For the text-containing cell, return its midpoint in [x, y] coordinate format. 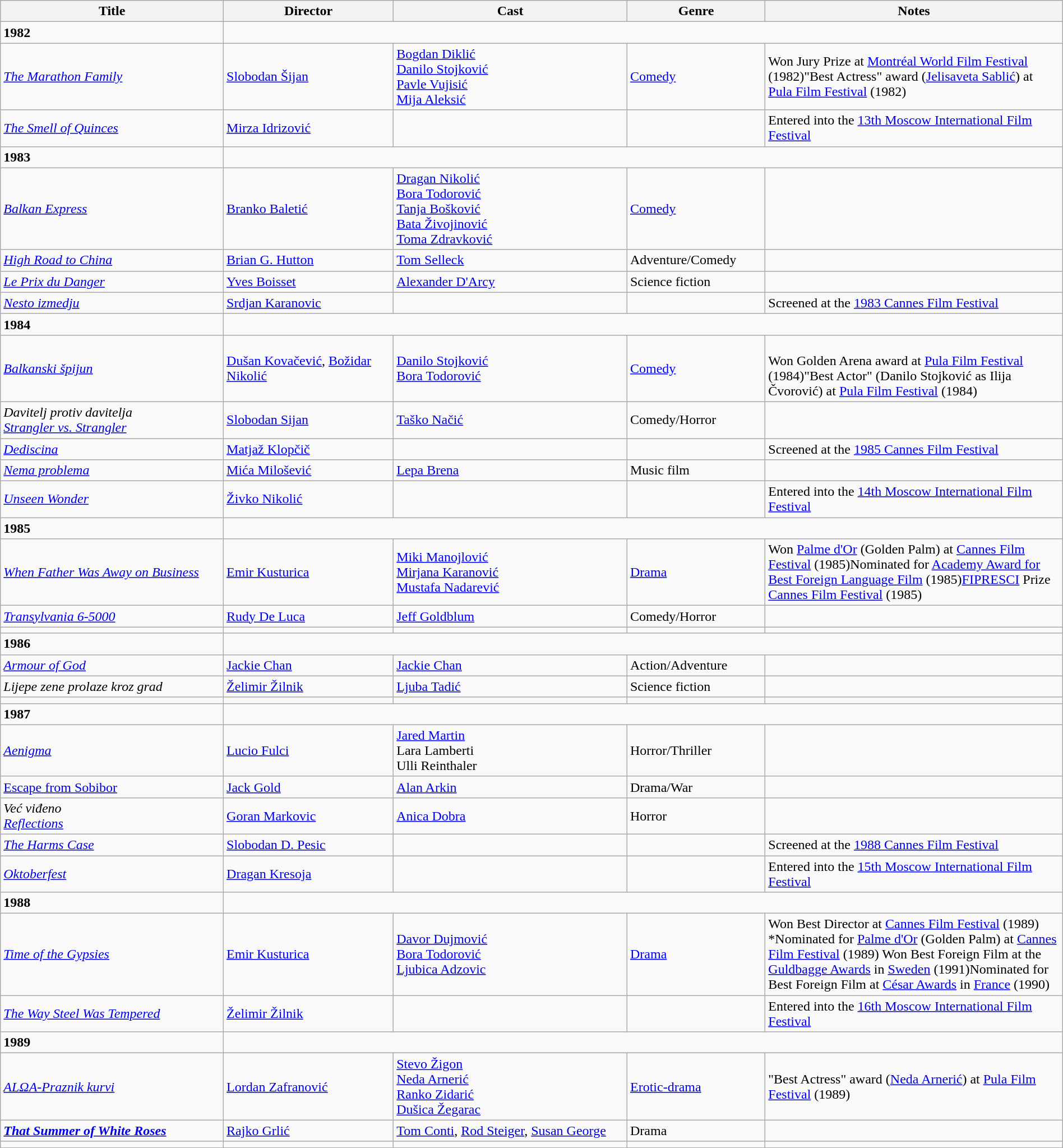
Dušan Kovačević, Božidar Nikolić [308, 368]
Time of the Gypsies [112, 955]
Yves Boisset [308, 282]
The Smell of Quinces [112, 128]
Music film [696, 471]
Entered into the 16th Moscow International Film Festival [914, 1014]
Tom Selleck [510, 260]
Lordan Zafranović [308, 1087]
Ljuba Tadić [510, 686]
Erotic-drama [696, 1087]
Screened at the 1988 Cannes Film Festival [914, 845]
Slobodan Sijan [308, 419]
Nesto izmedju [112, 303]
Cast [510, 11]
Taško Načić [510, 419]
Brian G. Hutton [308, 260]
Title [112, 11]
Horror/Thriller [696, 750]
The Marathon Family [112, 76]
Danilo StojkovićBora Todorović [510, 368]
Won Golden Arena award at Pula Film Festival (1984)"Best Actor" (Danilo Stojković as Ilija Čvorović) at Pula Film Festival (1984) [914, 368]
Adventure/Comedy [696, 260]
Transylvania 6-5000 [112, 616]
1986 [112, 644]
Balkanski špijun [112, 368]
1988 [112, 903]
Lijepe zene prolaze kroz grad [112, 686]
Matjaž Klopčič [308, 449]
ALΩA-Praznik kurvi [112, 1087]
When Father Was Away on Business [112, 572]
Nema problema [112, 471]
Branko Baletić [308, 209]
Alexander D'Arcy [510, 282]
Tom Conti, Rod Steiger, Susan George [510, 1131]
Dragan NikolićBora TodorovićTanja BoškovićBata ŽivojinovićToma Zdravković [510, 209]
Horror [696, 815]
Screened at the 1983 Cannes Film Festival [914, 303]
1989 [112, 1043]
Armour of God [112, 665]
Jeff Goldblum [510, 616]
Anica Dobra [510, 815]
Jack Gold [308, 787]
Action/Adventure [696, 665]
Dediscina [112, 449]
1984 [112, 324]
Won Jury Prize at Montréal World Film Festival (1982)"Best Actress" award (Jelisaveta Sablić) at Pula Film Festival (1982) [914, 76]
1982 [112, 33]
Genre [696, 11]
Entered into the 15th Moscow International Film Festival [914, 874]
Director [308, 11]
"Best Actress" award (Neda Arnerić) at Pula Film Festival (1989) [914, 1087]
High Road to China [112, 260]
Screened at the 1985 Cannes Film Festival [914, 449]
Mića Milošević [308, 471]
The Harms Case [112, 845]
Mirza Idrizović [308, 128]
Goran Markovic [308, 815]
Unseen Wonder [112, 499]
Lucio Fulci [308, 750]
Entered into the 13th Moscow International Film Festival [914, 128]
Jared MartinLara LambertiUlli Reinthaler [510, 750]
1983 [112, 157]
Alan Arkin [510, 787]
Miki ManojlovićMirjana KaranovićMustafa Nadarević [510, 572]
Već viđenoReflections [112, 815]
Balkan Express [112, 209]
Aenigma [112, 750]
Rajko Grlić [308, 1131]
Drama/War [696, 787]
Slobodan Šijan [308, 76]
The Way Steel Was Tempered [112, 1014]
Rudy De Luca [308, 616]
1985 [112, 528]
Živko Nikolić [308, 499]
Slobodan D. Pesic [308, 845]
Le Prix du Danger [112, 282]
Davitelj protiv daviteljaStrangler vs. Strangler [112, 419]
Entered into the 14th Moscow International Film Festival [914, 499]
1987 [112, 714]
Oktoberfest [112, 874]
Bogdan DiklićDanilo StojkovićPavle VujisićMija Aleksić [510, 76]
Davor DujmovićBora TodorovićLjubica Adzovic [510, 955]
Dragan Kresoja [308, 874]
Srdjan Karanovic [308, 303]
Lepa Brena [510, 471]
Notes [914, 11]
Escape from Sobibor [112, 787]
That Summer of White Roses [112, 1131]
Stevo ŽigonNeda ArnerićRanko ZidarićDušica Žegarac [510, 1087]
